Identify which cell holds the provided text, then report its [X, Y] central coordinate. 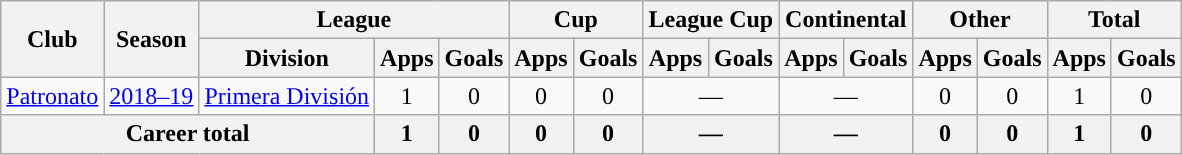
League Cup [711, 20]
League [354, 20]
2018–19 [152, 96]
Season [152, 39]
Cup [576, 20]
Division [287, 58]
Club [52, 39]
Other [980, 20]
Continental [846, 20]
Career total [188, 134]
Patronato [52, 96]
Primera División [287, 96]
Total [1114, 20]
